Return the (x, y) coordinate for the center point of the cell that contains the specified text.  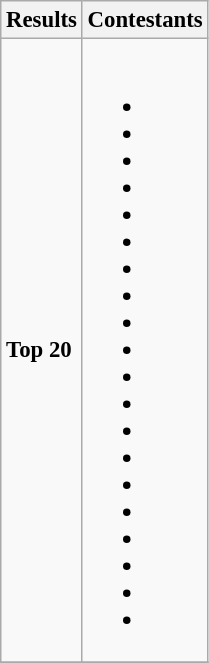
Contestants (145, 20)
Top 20 (42, 350)
Results (42, 20)
